From the cell containing the given text, extract its center point as [X, Y] coordinate. 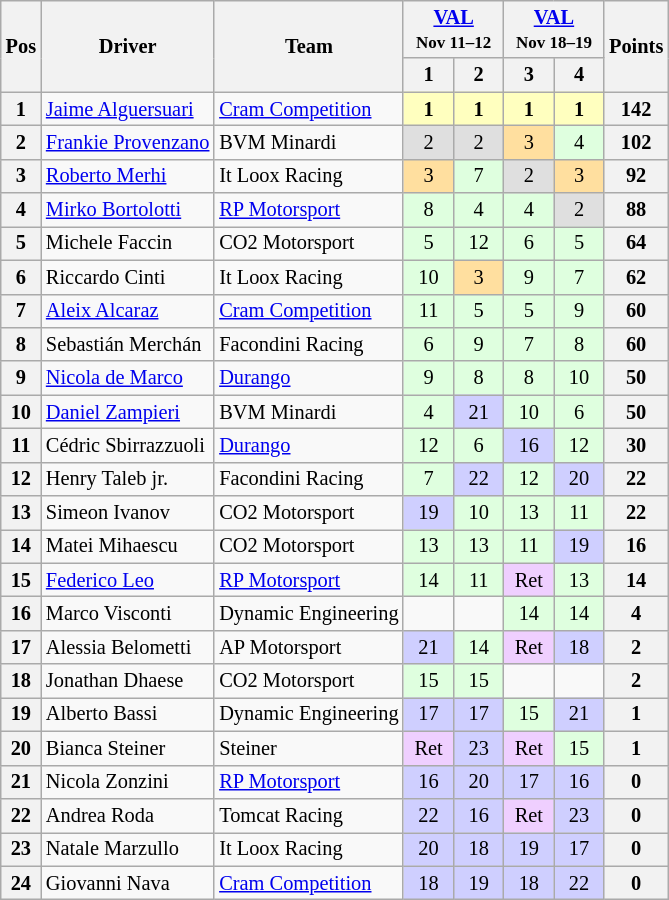
Henry Taleb jr. [128, 479]
30 [636, 445]
Daniel Zampieri [128, 412]
Jonathan Dhaese [128, 681]
Federico Leo [128, 580]
Sebastián Merchán [128, 344]
Frankie Provenzano [128, 142]
Points [636, 46]
VALNov 11–12 [453, 29]
Andrea Roda [128, 815]
Riccardo Cinti [128, 277]
Marco Visconti [128, 613]
Nicola Zonzini [128, 782]
88 [636, 210]
Aleix Alcaraz [128, 311]
Giovanni Nava [128, 883]
102 [636, 142]
142 [636, 109]
Pos [21, 46]
Simeon Ivanov [128, 513]
Steiner [308, 748]
Bianca Steiner [128, 748]
AP Motorsport [308, 647]
Driver [128, 46]
Tomcat Racing [308, 815]
62 [636, 277]
Matei Mihaescu [128, 546]
24 [21, 883]
VALNov 18–19 [554, 29]
64 [636, 243]
Michele Faccin [128, 243]
Cédric Sbirrazzuoli [128, 445]
92 [636, 176]
Alessia Belometti [128, 647]
Natale Marzullo [128, 849]
Alberto Bassi [128, 714]
Team [308, 46]
Mirko Bortolotti [128, 210]
Roberto Merhi [128, 176]
Nicola de Marco [128, 378]
Jaime Alguersuari [128, 109]
